Detect which cell encompasses the target text, then output its [x, y] center coordinate. 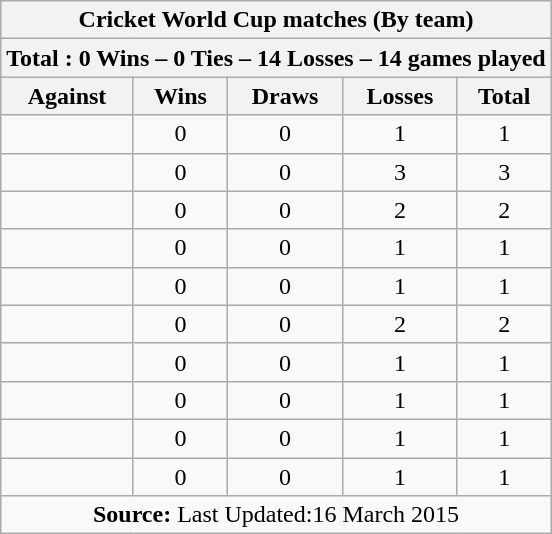
Against [67, 96]
Cricket World Cup matches (By team) [276, 20]
Draws [286, 96]
Wins [180, 96]
Total [504, 96]
Source: Last Updated:16 March 2015 [276, 515]
Losses [400, 96]
Total : 0 Wins – 0 Ties – 14 Losses – 14 games played [276, 58]
